From the cell containing the given text, extract its center point as (X, Y) coordinate. 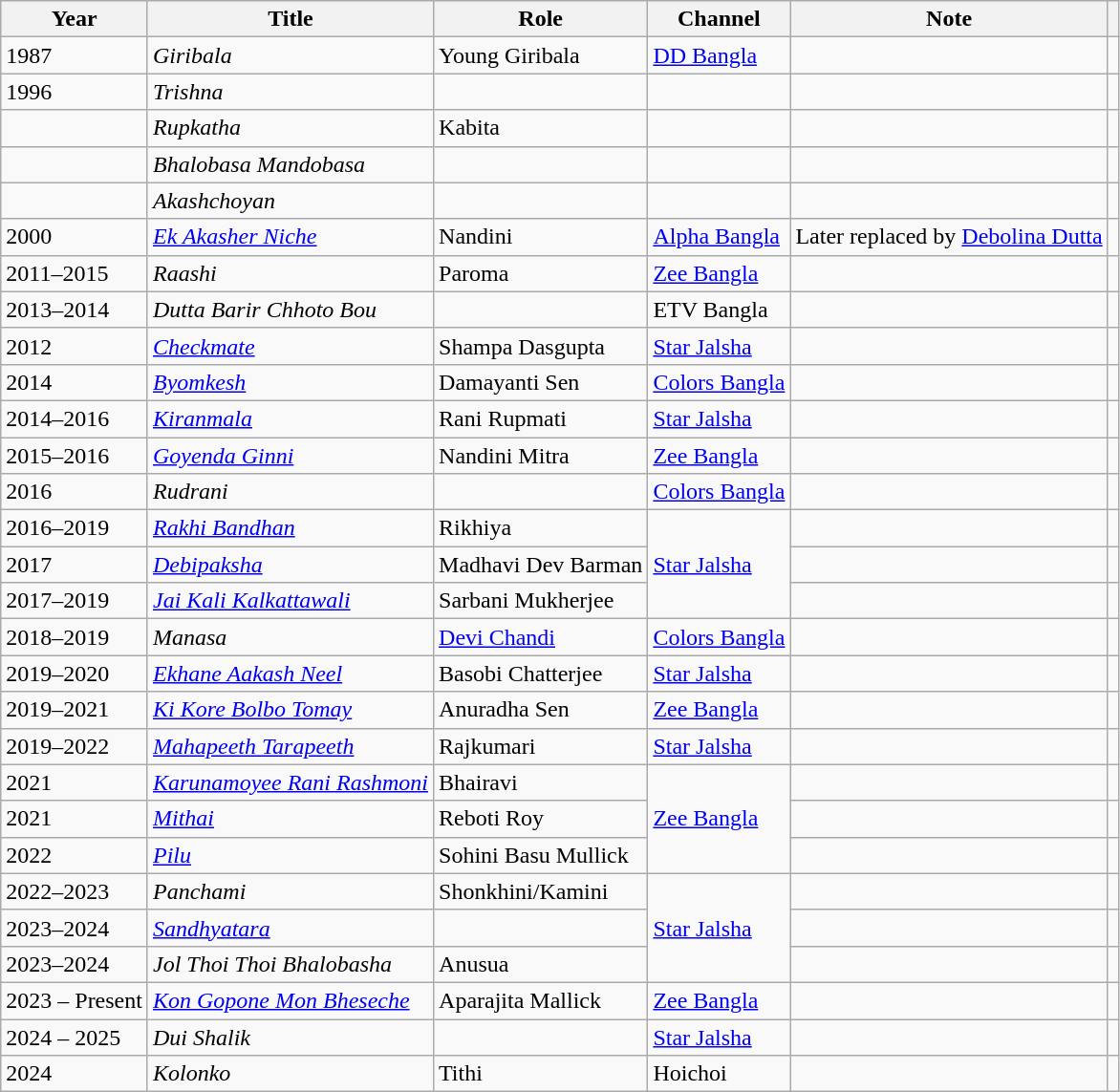
DD Bangla (719, 55)
Bhalobasa Mandobasa (291, 164)
Alpha Bangla (719, 237)
Byomkesh (291, 382)
Mahapeeth Tarapeeth (291, 746)
Nandini Mitra (541, 456)
Shampa Dasgupta (541, 346)
Ekhane Aakash Neel (291, 674)
2022–2023 (75, 891)
2014–2016 (75, 418)
2014 (75, 382)
Role (541, 19)
Dutta Barir Chhoto Bou (291, 310)
Manasa (291, 637)
2012 (75, 346)
1996 (75, 92)
Channel (719, 19)
Raashi (291, 273)
Shonkhini/Kamini (541, 891)
Devi Chandi (541, 637)
Sohini Basu Mullick (541, 855)
Young Giribala (541, 55)
Hoichoi (719, 1074)
Title (291, 19)
Mithai (291, 819)
Trishna (291, 92)
2018–2019 (75, 637)
Debipaksha (291, 565)
Karunamoyee Rani Rashmoni (291, 782)
2016–2019 (75, 528)
2022 (75, 855)
2019–2020 (75, 674)
Kon Gopone Mon Bheseche (291, 1000)
Rakhi Bandhan (291, 528)
Jol Thoi Thoi Bhalobasha (291, 964)
2017–2019 (75, 601)
Rikhiya (541, 528)
Sandhyatara (291, 928)
Reboti Roy (541, 819)
2019–2021 (75, 710)
Sarbani Mukherjee (541, 601)
Note (949, 19)
Ek Akasher Niche (291, 237)
Later replaced by Debolina Dutta (949, 237)
Goyenda Ginni (291, 456)
ETV Bangla (719, 310)
2023 – Present (75, 1000)
Kabita (541, 128)
Checkmate (291, 346)
Anuradha Sen (541, 710)
Kiranmala (291, 418)
Panchami (291, 891)
2019–2022 (75, 746)
Akashchoyan (291, 201)
2024 (75, 1074)
Year (75, 19)
Tithi (541, 1074)
Madhavi Dev Barman (541, 565)
Kolonko (291, 1074)
2017 (75, 565)
2024 – 2025 (75, 1037)
2000 (75, 237)
Rani Rupmati (541, 418)
Nandini (541, 237)
Bhairavi (541, 782)
Anusua (541, 964)
2013–2014 (75, 310)
Damayanti Sen (541, 382)
Dui Shalik (291, 1037)
2016 (75, 492)
Rudrani (291, 492)
Jai Kali Kalkattawali (291, 601)
2015–2016 (75, 456)
Basobi Chatterjee (541, 674)
Rajkumari (541, 746)
Giribala (291, 55)
1987 (75, 55)
Ki Kore Bolbo Tomay (291, 710)
Paroma (541, 273)
Rupkatha (291, 128)
2011–2015 (75, 273)
Pilu (291, 855)
Aparajita Mallick (541, 1000)
